Determine the [X, Y] coordinate at the center of the cell enclosing the given text.  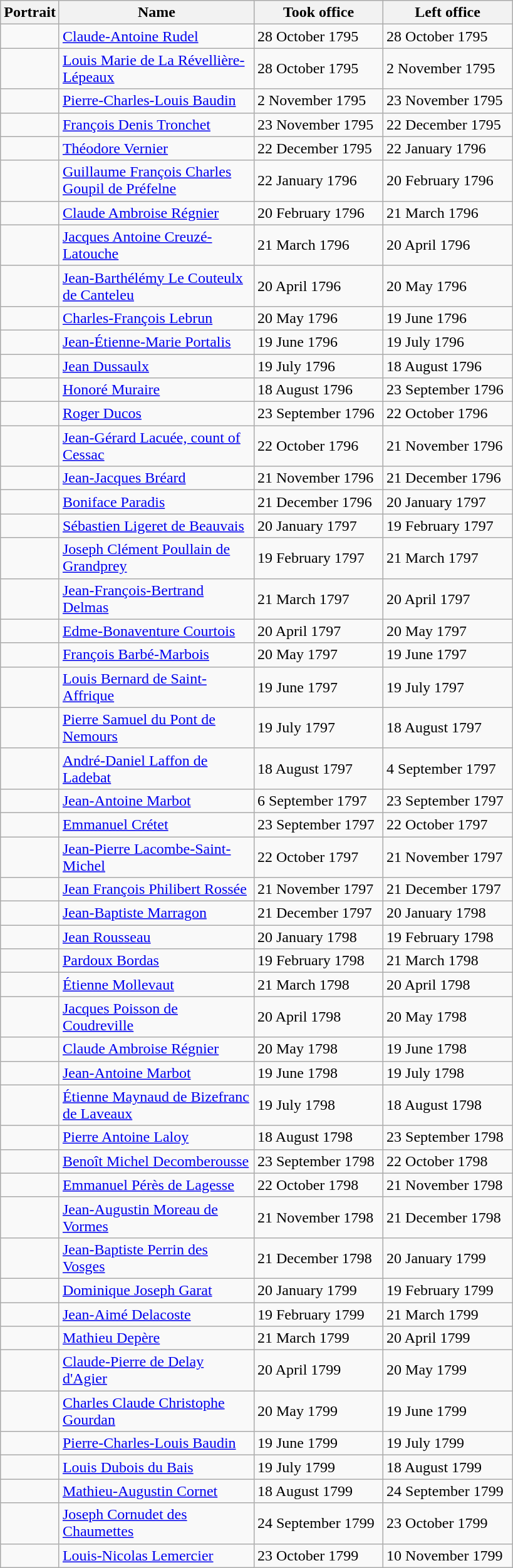
6 September 1797 [318, 801]
Honoré Muraire [157, 390]
Théodore Vernier [157, 148]
Roger Ducos [157, 414]
Jean-Barthélémy Le Couteulx de Canteleu [157, 285]
Left office [448, 13]
Jean-François-Bertrand Delmas [157, 598]
4 September 1797 [448, 769]
Jean-Gérard Lacuée, count of Cessac [157, 446]
Louis Bernard de Saint-Affrique [157, 687]
François Barbé-Marbois [157, 655]
Jean François Philibert Rossée [157, 889]
François Denis Tronchet [157, 125]
Pierre Antoine Laloy [157, 1137]
Mathieu Depère [157, 1338]
Jean Rousseau [157, 937]
Louis-Nicolas Lemercier [157, 1555]
Jean-Étienne-Marie Portalis [157, 342]
Étienne Maynaud de Bizefranc de Laveaux [157, 1105]
Claude-Pierre de Delay d'Agier [157, 1371]
Guillaume François Charles Goupil de Préfelne [157, 180]
Jean-Baptiste Perrin des Vosges [157, 1258]
Jacques Antoine Creuzé-Latouche [157, 245]
Edme-Bonaventure Courtois [157, 631]
Dominique Joseph Garat [157, 1290]
Sébastien Ligeret de Beauvais [157, 526]
André-Daniel Laffon de Ladebat [157, 769]
Pierre Samuel du Pont de Nemours [157, 727]
Jean-Jacques Bréard [157, 478]
Charles Claude Christophe Gourdan [157, 1411]
Emmanuel Crétet [157, 824]
Benoît Michel Decomberousse [157, 1161]
Jean-Augustin Moreau de Vormes [157, 1217]
Charles-François Lebrun [157, 318]
Joseph Cornudet des Chaumettes [157, 1524]
Jean-Aimé Delacoste [157, 1314]
Portrait [30, 13]
Pardoux Bordas [157, 961]
Emmanuel Pérès de Lagesse [157, 1185]
Joseph Clément Poullain de Grandprey [157, 558]
Mathieu-Augustin Cornet [157, 1491]
Jean-Baptiste Marragon [157, 913]
Took office [318, 13]
Étienne Mollevaut [157, 985]
Louis Marie de La Révellière-Lépeaux [157, 69]
Claude-Antoine Rudel [157, 36]
Jean-Pierre Lacombe-Saint-Michel [157, 856]
10 November 1799 [448, 1555]
Jean Dussaulx [157, 366]
Louis Dubois du Bais [157, 1467]
Boniface Paradis [157, 502]
Name [157, 13]
Jacques Poisson de Coudreville [157, 1017]
